Identify which cell holds the provided text, then report its (x, y) central coordinate. 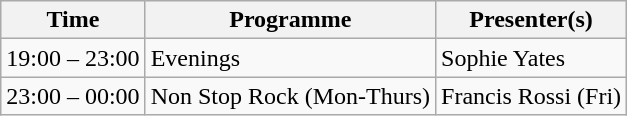
Presenter(s) (532, 20)
Non Stop Rock (Mon-Thurs) (290, 96)
Francis Rossi (Fri) (532, 96)
Time (73, 20)
Sophie Yates (532, 58)
Programme (290, 20)
19:00 – 23:00 (73, 58)
23:00 – 00:00 (73, 96)
Evenings (290, 58)
